Identify which cell holds the provided text, then report its [x, y] central coordinate. 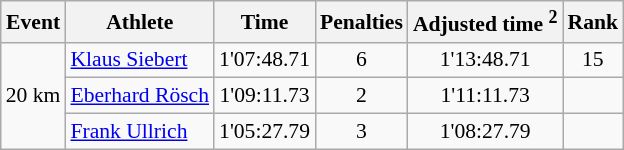
15 [594, 60]
1'08:27.79 [486, 132]
20 km [34, 96]
Rank [594, 22]
2 [362, 96]
Frank Ullrich [140, 132]
3 [362, 132]
Event [34, 22]
Athlete [140, 22]
Penalties [362, 22]
Time [264, 22]
Eberhard Rösch [140, 96]
Klaus Siebert [140, 60]
1'05:27.79 [264, 132]
1'07:48.71 [264, 60]
1'11:11.73 [486, 96]
6 [362, 60]
1'09:11.73 [264, 96]
Adjusted time 2 [486, 22]
1'13:48.71 [486, 60]
